From the cell containing the given text, extract its center point as (x, y) coordinate. 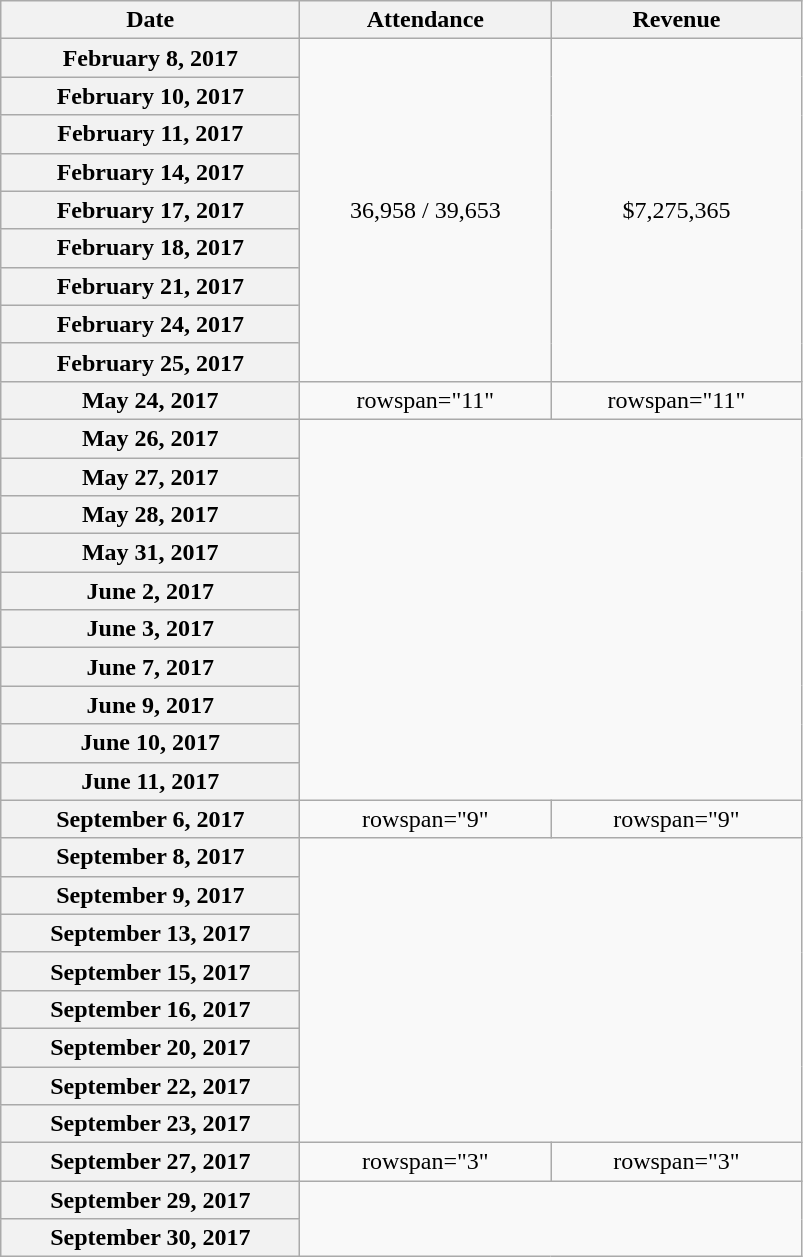
September 20, 2017 (150, 1047)
September 13, 2017 (150, 933)
September 16, 2017 (150, 1009)
February 11, 2017 (150, 134)
September 8, 2017 (150, 857)
36,958 / 39,653 (426, 210)
June 7, 2017 (150, 667)
September 29, 2017 (150, 1200)
September 6, 2017 (150, 819)
February 17, 2017 (150, 210)
February 25, 2017 (150, 362)
February 18, 2017 (150, 248)
February 21, 2017 (150, 286)
September 23, 2017 (150, 1124)
May 26, 2017 (150, 438)
May 31, 2017 (150, 553)
Attendance (426, 20)
September 15, 2017 (150, 971)
Revenue (676, 20)
September 30, 2017 (150, 1238)
September 9, 2017 (150, 895)
May 27, 2017 (150, 477)
February 8, 2017 (150, 58)
June 3, 2017 (150, 629)
February 14, 2017 (150, 172)
June 10, 2017 (150, 743)
June 11, 2017 (150, 781)
September 27, 2017 (150, 1162)
May 24, 2017 (150, 400)
September 22, 2017 (150, 1085)
Date (150, 20)
June 2, 2017 (150, 591)
February 10, 2017 (150, 96)
February 24, 2017 (150, 324)
$7,275,365 (676, 210)
May 28, 2017 (150, 515)
June 9, 2017 (150, 705)
